Return the (x, y) coordinate for the center point of the cell that contains the specified text.  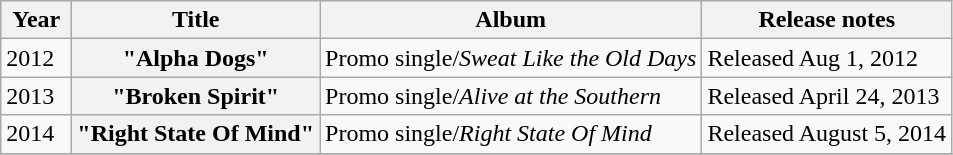
Released Aug 1, 2012 (827, 58)
"Alpha Dogs" (196, 58)
Title (196, 20)
Promo single/Sweat Like the Old Days (511, 58)
Year (36, 20)
Released April 24, 2013 (827, 96)
2013 (36, 96)
Promo single/Alive at the Southern (511, 96)
"Right State Of Mind" (196, 134)
Promo single/Right State Of Mind (511, 134)
Released August 5, 2014 (827, 134)
Release notes (827, 20)
2012 (36, 58)
"Broken Spirit" (196, 96)
2014 (36, 134)
Album (511, 20)
